Scan for the cell matching the given text and deliver its (x, y) coordinate at center. 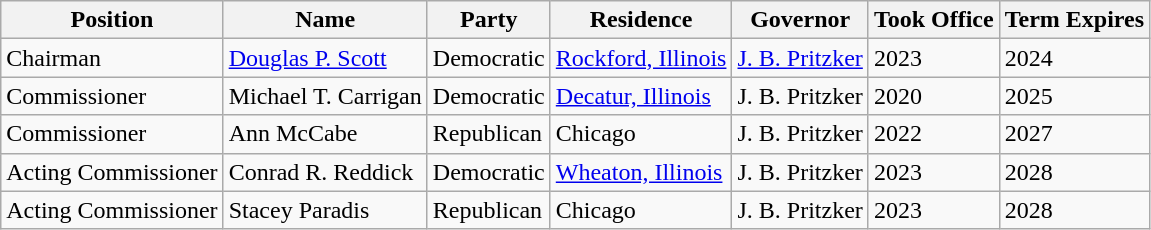
2024 (1074, 58)
Stacey Paradis (325, 210)
Rockford, Illinois (641, 58)
Party (488, 20)
Took Office (934, 20)
Conrad R. Reddick (325, 172)
Position (112, 20)
2020 (934, 96)
Governor (800, 20)
Chairman (112, 58)
2027 (1074, 134)
Residence (641, 20)
2025 (1074, 96)
Michael T. Carrigan (325, 96)
Wheaton, Illinois (641, 172)
Term Expires (1074, 20)
Decatur, Illinois (641, 96)
Ann McCabe (325, 134)
Douglas P. Scott (325, 58)
Name (325, 20)
2022 (934, 134)
